Search for the cell housing the specified text and yield its [x, y] center coordinate. 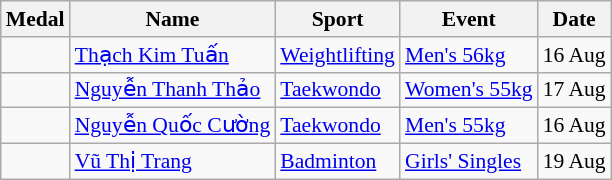
Thạch Kim Tuấn [173, 55]
Nguyễn Quốc Cường [173, 126]
Girls' Singles [469, 162]
Weightlifting [338, 55]
Nguyễn Thanh Thảo [173, 90]
Name [173, 19]
Men's 55kg [469, 126]
Badminton [338, 162]
Sport [338, 19]
Vũ Thị Trang [173, 162]
17 Aug [574, 90]
19 Aug [574, 162]
Medal [36, 19]
Men's 56kg [469, 55]
Event [469, 19]
Date [574, 19]
Women's 55kg [469, 90]
